Scan for the cell matching the given text and deliver its (x, y) coordinate at center. 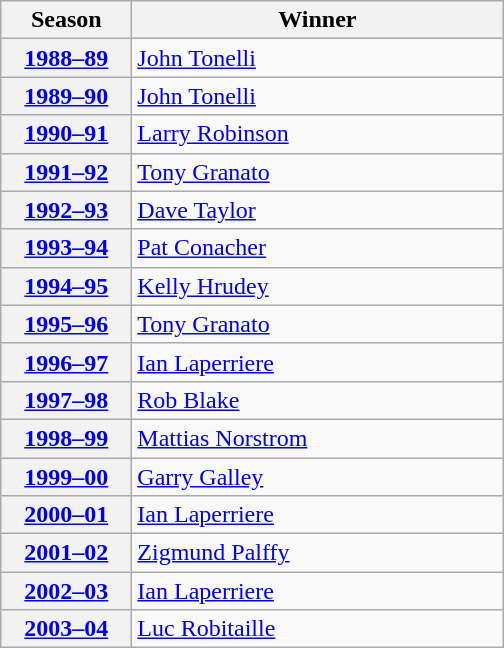
1995–96 (66, 324)
1999–00 (66, 477)
1991–92 (66, 172)
Season (66, 20)
1988–89 (66, 58)
Winner (318, 20)
1998–99 (66, 438)
1993–94 (66, 248)
1994–95 (66, 286)
Larry Robinson (318, 134)
1996–97 (66, 362)
Rob Blake (318, 400)
2002–03 (66, 591)
1992–93 (66, 210)
2003–04 (66, 629)
2000–01 (66, 515)
2001–02 (66, 553)
Luc Robitaille (318, 629)
Mattias Norstrom (318, 438)
1997–98 (66, 400)
Zigmund Palffy (318, 553)
Pat Conacher (318, 248)
Garry Galley (318, 477)
1989–90 (66, 96)
Kelly Hrudey (318, 286)
Dave Taylor (318, 210)
1990–91 (66, 134)
